Provide the [X, Y] coordinate of the cell's center where the given text is located.  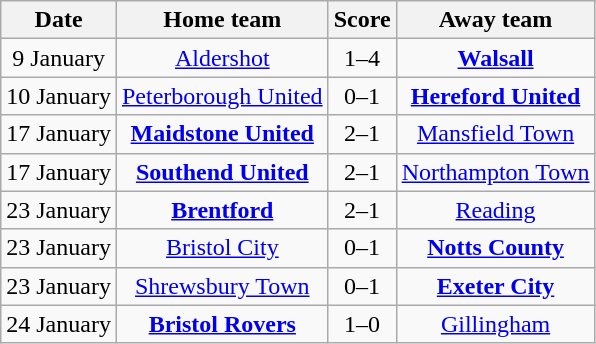
Hereford United [496, 96]
Reading [496, 210]
Northampton Town [496, 172]
10 January [59, 96]
24 January [59, 324]
Shrewsbury Town [222, 286]
Aldershot [222, 58]
Maidstone United [222, 134]
Exeter City [496, 286]
Score [362, 20]
Date [59, 20]
Southend United [222, 172]
Walsall [496, 58]
Home team [222, 20]
Bristol City [222, 248]
Mansfield Town [496, 134]
Bristol Rovers [222, 324]
Gillingham [496, 324]
1–0 [362, 324]
Peterborough United [222, 96]
Away team [496, 20]
Notts County [496, 248]
Brentford [222, 210]
1–4 [362, 58]
9 January [59, 58]
